Detect which cell encompasses the target text, then output its [X, Y] center coordinate. 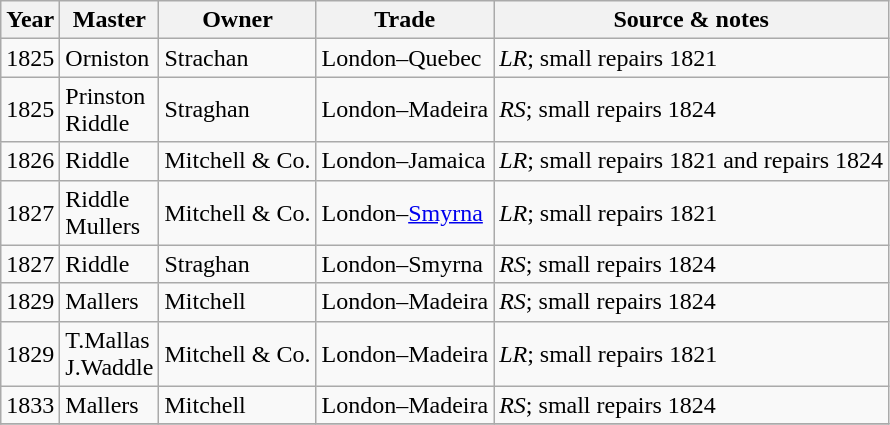
London–Jamaica [405, 161]
Year [30, 20]
Orniston [110, 58]
LR; small repairs 1821 and repairs 1824 [692, 161]
London–Quebec [405, 58]
Owner [238, 20]
Strachan [238, 58]
RiddleMullers [110, 212]
PrinstonRiddle [110, 110]
Master [110, 20]
1833 [30, 405]
Trade [405, 20]
1826 [30, 161]
T.MallasJ.Waddle [110, 354]
Source & notes [692, 20]
